Extract the (X, Y) coordinate from the center of the cell holding the provided text.  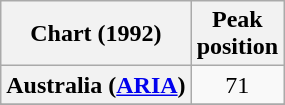
Chart (1992) (96, 34)
Peakposition (237, 34)
71 (237, 85)
Australia (ARIA) (96, 85)
